Locate the cell with the specified text and output its (x, y) center coordinate. 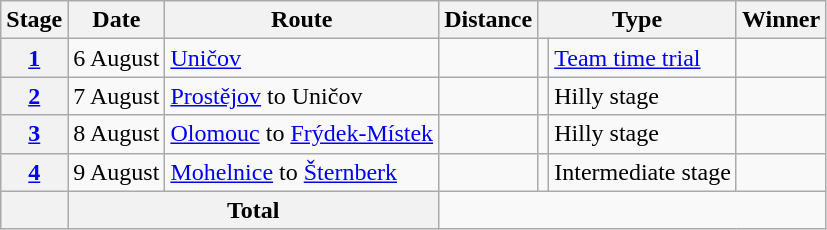
Distance (488, 20)
9 August (116, 172)
Date (116, 20)
Olomouc to Frýdek-Místek (302, 134)
4 (34, 172)
Type (638, 20)
8 August (116, 134)
3 (34, 134)
2 (34, 96)
Total (254, 210)
Winner (780, 20)
6 August (116, 58)
Team time trial (643, 58)
7 August (116, 96)
Prostějov to Uničov (302, 96)
Mohelnice to Šternberk (302, 172)
Intermediate stage (643, 172)
1 (34, 58)
Uničov (302, 58)
Stage (34, 20)
Route (302, 20)
